Locate the cell with the specified text and output its [x, y] center coordinate. 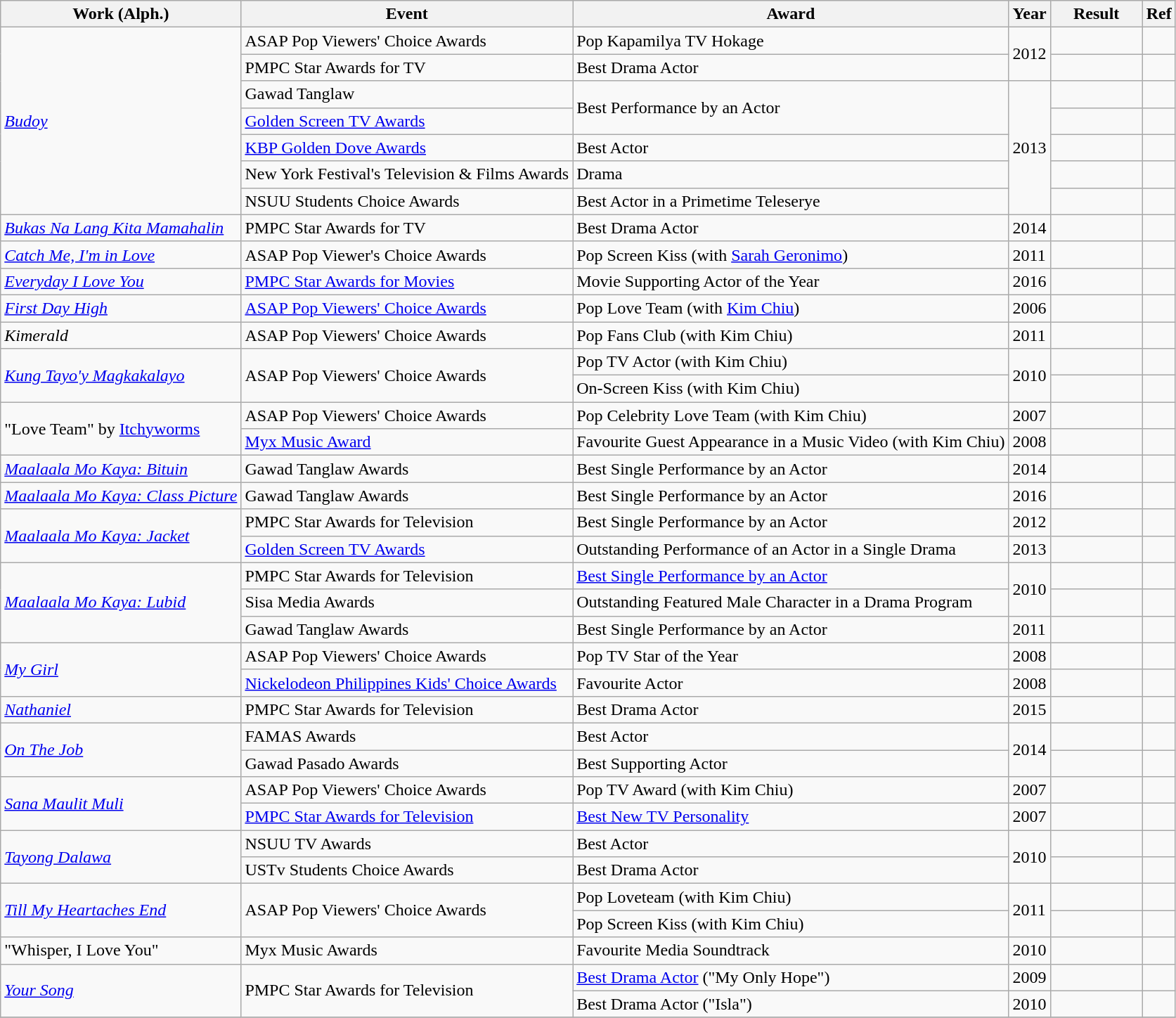
2015 [1029, 709]
Pop Screen Kiss (with Sarah Geronimo) [791, 254]
Pop Screen Kiss (with Kim Chiu) [791, 924]
Best New TV Personality [791, 817]
First Day High [121, 308]
Pop Kapamilya TV Hokage [791, 41]
"Whisper, I Love You" [121, 951]
Maalaala Mo Kaya: Lubid [121, 603]
On The Job [121, 749]
Favourite Media Soundtrack [791, 951]
Gawad Pasado Awards [407, 763]
Kung Tayo'y Magkakalayo [121, 375]
Your Song [121, 991]
On-Screen Kiss (with Kim Chiu) [791, 389]
Pop TV Actor (with Kim Chiu) [791, 362]
Gawad Tanglaw [407, 94]
Year [1029, 14]
Work (Alph.) [121, 14]
Pop Celebrity Love Team (with Kim Chiu) [791, 415]
Maalaala Mo Kaya: Class Picture [121, 496]
Ref [1158, 14]
Outstanding Featured Male Character in a Drama Program [791, 603]
Pop Fans Club (with Kim Chiu) [791, 335]
Pop Loveteam (with Kim Chiu) [791, 897]
Nickelodeon Philippines Kids' Choice Awards [407, 683]
Maalaala Mo Kaya: Bituin [121, 469]
Till My Heartaches End [121, 910]
NSUU TV Awards [407, 844]
Pop Love Team (with Kim Chiu) [791, 308]
Myx Music Award [407, 442]
Movie Supporting Actor of the Year [791, 281]
Favourite Guest Appearance in a Music Video (with Kim Chiu) [791, 442]
Myx Music Awards [407, 951]
Everyday I Love You [121, 281]
Kimerald [121, 335]
USTv Students Choice Awards [407, 870]
Best Drama Actor ("Isla") [791, 1004]
Sana Maulit Muli [121, 804]
2009 [1029, 977]
New York Festival's Television & Films Awards [407, 174]
Nathaniel [121, 709]
Best Drama Actor ("My Only Hope") [791, 977]
Best Performance by an Actor [791, 108]
Bukas Na Lang Kita Mamahalin [121, 228]
Outstanding Performance of an Actor in a Single Drama [791, 549]
"Love Team" by Itchyworms [121, 429]
Drama [791, 174]
Award [791, 14]
Pop TV Award (with Kim Chiu) [791, 790]
NSUU Students Choice Awards [407, 201]
Pop TV Star of the Year [791, 656]
Catch Me, I'm in Love [121, 254]
2006 [1029, 308]
KBP Golden Dove Awards [407, 148]
Budoy [121, 121]
FAMAS Awards [407, 736]
PMPC Star Awards for Movies [407, 281]
Best Supporting Actor [791, 763]
ASAP Pop Viewer's Choice Awards [407, 254]
Result [1097, 14]
Sisa Media Awards [407, 603]
Maalaala Mo Kaya: Jacket [121, 536]
Best Actor in a Primetime Teleserye [791, 201]
Tayong Dalawa [121, 857]
Favourite Actor [791, 683]
My Girl [121, 669]
Event [407, 14]
